Capture the cell that displays the provided text and extract its (x, y) central coordinate. 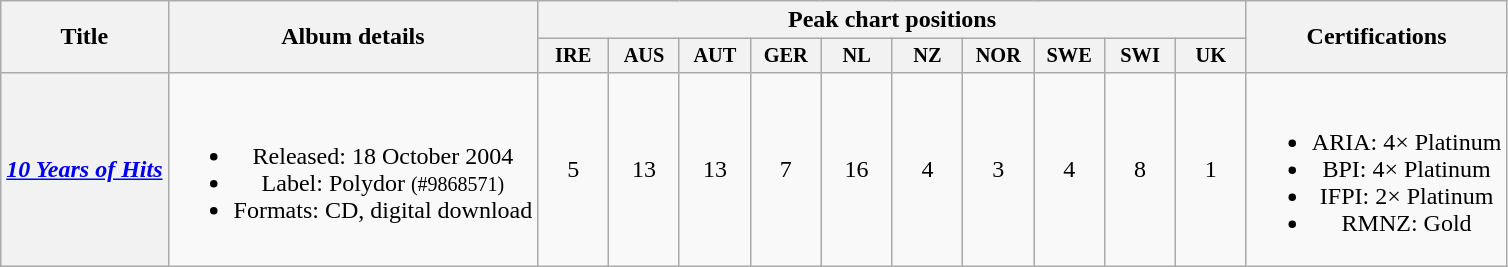
AUS (644, 56)
AUT (714, 56)
5 (574, 169)
16 (856, 169)
GER (786, 56)
Certifications (1376, 37)
NZ (928, 56)
NL (856, 56)
SWE (1070, 56)
8 (1140, 169)
Album details (353, 37)
ARIA: 4× PlatinumBPI: 4× PlatinumIFPI: 2× PlatinumRMNZ: Gold (1376, 169)
NOR (998, 56)
Peak chart positions (892, 20)
7 (786, 169)
Released: 18 October 2004Label: Polydor (#9868571)Formats: CD, digital download (353, 169)
UK (1210, 56)
10 Years of Hits (84, 169)
IRE (574, 56)
SWI (1140, 56)
3 (998, 169)
Title (84, 37)
1 (1210, 169)
